Capture the cell that displays the provided text and extract its (x, y) central coordinate. 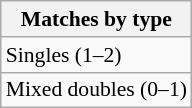
Matches by type (96, 19)
Mixed doubles (0–1) (96, 90)
Singles (1–2) (96, 55)
